Detect which cell encompasses the target text, then output its (x, y) center coordinate. 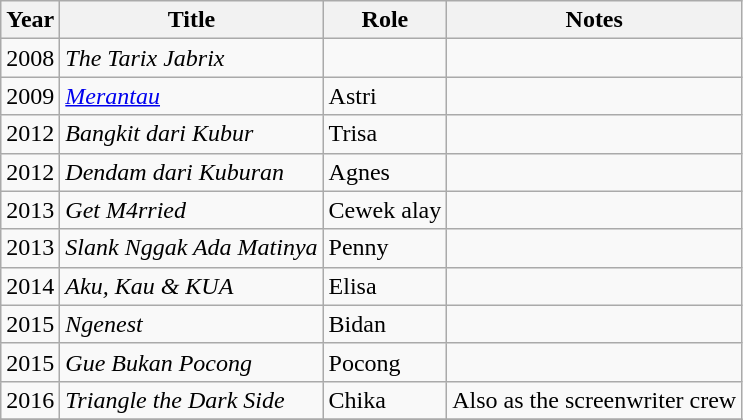
Cewek alay (385, 210)
2014 (30, 286)
Bangkit dari Kubur (192, 134)
Slank Nggak Ada Matinya (192, 248)
Penny (385, 248)
Year (30, 20)
The Tarix Jabrix (192, 58)
Chika (385, 400)
2016 (30, 400)
Agnes (385, 172)
2008 (30, 58)
Title (192, 20)
Triangle the Dark Side (192, 400)
Elisa (385, 286)
Get M4rried (192, 210)
Astri (385, 96)
Role (385, 20)
Bidan (385, 324)
Ngenest (192, 324)
Also as the screenwriter crew (594, 400)
Merantau (192, 96)
Gue Bukan Pocong (192, 362)
Pocong (385, 362)
Notes (594, 20)
Dendam dari Kuburan (192, 172)
2009 (30, 96)
Trisa (385, 134)
Aku, Kau & KUA (192, 286)
